Return (X, Y) of the center of cell containing provided text 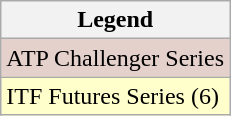
ATP Challenger Series (116, 58)
Legend (116, 20)
ITF Futures Series (6) (116, 96)
